Detect which cell encompasses the target text, then output its [X, Y] center coordinate. 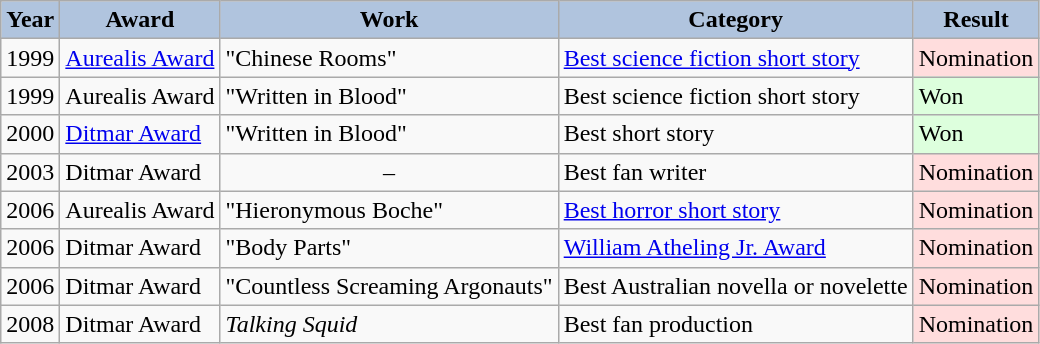
Best Australian novella or novelette [736, 286]
Category [736, 20]
2003 [30, 172]
"Hieronymous Boche" [389, 210]
2008 [30, 324]
Work [389, 20]
Best horror short story [736, 210]
Year [30, 20]
– [389, 172]
William Atheling Jr. Award [736, 248]
Result [976, 20]
Best fan production [736, 324]
Best short story [736, 134]
"Chinese Rooms" [389, 58]
Talking Squid [389, 324]
Best fan writer [736, 172]
"Body Parts" [389, 248]
2000 [30, 134]
"Countless Screaming Argonauts" [389, 286]
Award [140, 20]
